Search for the cell housing the specified text and yield its (X, Y) center coordinate. 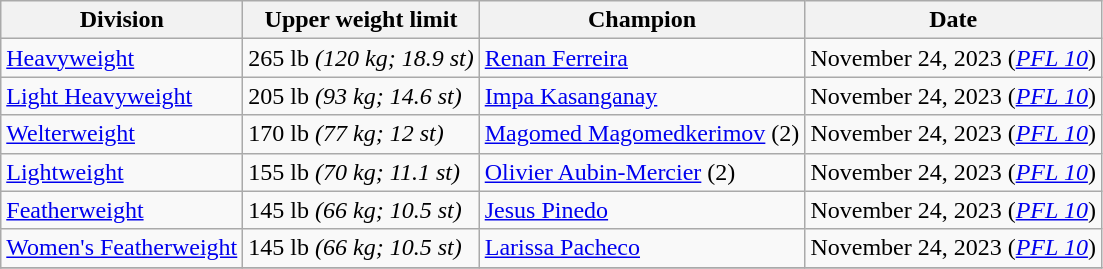
265 lb (120 kg; 18.9 st) (361, 58)
Olivier Aubin-Mercier (2) (642, 172)
Renan Ferreira (642, 58)
Light Heavyweight (122, 96)
Featherweight (122, 210)
Jesus Pinedo (642, 210)
Impa Kasanganay (642, 96)
155 lb (70 kg; 11.1 st) (361, 172)
205 lb (93 kg; 14.6 st) (361, 96)
Welterweight (122, 134)
Lightweight (122, 172)
Upper weight limit (361, 20)
170 lb (77 kg; 12 st) (361, 134)
Champion (642, 20)
Date (954, 20)
Division (122, 20)
Magomed Magomedkerimov (2) (642, 134)
Heavyweight (122, 58)
Larissa Pacheco (642, 248)
Women's Featherweight (122, 248)
